Extract the (X, Y) coordinate from the center of the cell holding the provided text.  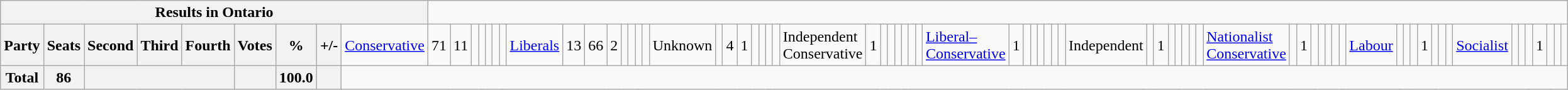
Results in Ontario (214, 13)
86 (64, 77)
Liberals (535, 45)
Socialist (1482, 45)
+/- (328, 45)
11 (461, 45)
Fourth (208, 45)
100.0 (296, 77)
Nationalist Conservative (1247, 45)
4 (730, 45)
Seats (64, 45)
% (296, 45)
Total (22, 77)
Independent Conservative (823, 45)
66 (596, 45)
Independent (1106, 45)
Votes (255, 45)
Liberal–Conservative (965, 45)
13 (574, 45)
Third (160, 45)
Labour (1371, 45)
Unknown (682, 45)
2 (614, 45)
71 (439, 45)
Second (111, 45)
Party (22, 45)
Conservative (385, 45)
